Search for the cell housing the specified text and yield its [X, Y] center coordinate. 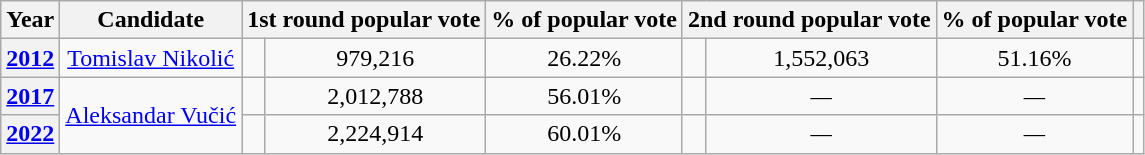
2,012,788 [374, 96]
Aleksandar Vučić [151, 115]
2017 [30, 96]
Candidate [151, 20]
1st round popular vote [364, 20]
1,552,063 [821, 58]
51.16% [1034, 58]
26.22% [584, 58]
2022 [30, 134]
56.01% [584, 96]
2,224,914 [374, 134]
60.01% [584, 134]
2012 [30, 58]
Year [30, 20]
979,216 [374, 58]
2nd round popular vote [809, 20]
Tomislav Nikolić [151, 58]
